Pinpoint the cell where the given text exists, returning its (x, y) midpoint coordinate. 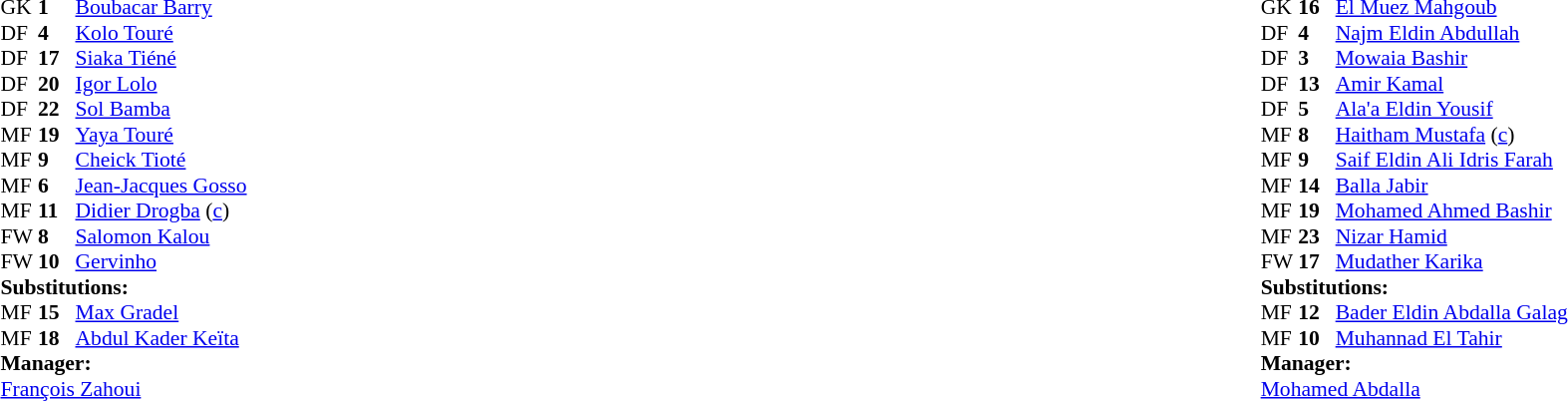
Haitham Mustafa (c) (1451, 135)
14 (1317, 186)
Siaka Tiéné (161, 59)
Kolo Touré (161, 33)
23 (1317, 236)
6 (57, 186)
Salomon Kalou (161, 236)
3 (1317, 59)
Ala'a Eldin Yousif (1451, 109)
18 (57, 338)
Jean-Jacques Gosso (161, 186)
Mowaia Bashir (1451, 59)
Abdul Kader Keïta (161, 338)
Saif Eldin Ali Idris Farah (1451, 161)
Muhannad El Tahir (1451, 338)
Mohamed Ahmed Bashir (1451, 210)
22 (57, 109)
Igor Lolo (161, 84)
Amir Kamal (1451, 84)
12 (1317, 312)
13 (1317, 84)
Didier Drogba (c) (161, 210)
Bader Eldin Abdalla Galag (1451, 312)
Najm Eldin Abdullah (1451, 33)
Nizar Hamid (1451, 236)
Max Gradel (161, 312)
20 (57, 84)
Gervinho (161, 262)
15 (57, 312)
11 (57, 210)
Balla Jabir (1451, 186)
Cheick Tioté (161, 161)
Yaya Touré (161, 135)
Sol Bamba (161, 109)
5 (1317, 109)
Mudather Karika (1451, 262)
